Capture the cell that displays the provided text and extract its [x, y] central coordinate. 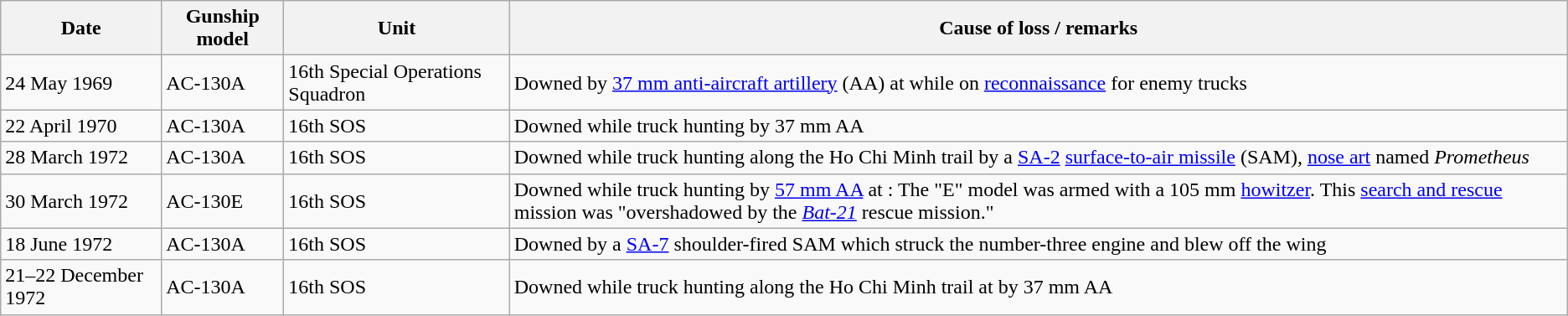
Downed while truck hunting along the Ho Chi Minh trail at by 37 mm AA [1039, 287]
Date [81, 28]
Downed while truck hunting along the Ho Chi Minh trail by a SA-2 surface-to-air missile (SAM), nose art named Prometheus [1039, 158]
Gunship model [223, 28]
Downed by 37 mm anti-aircraft artillery (AA) at while on reconnaissance for enemy trucks [1039, 82]
21–22 December 1972 [81, 287]
16th Special Operations Squadron [397, 82]
28 March 1972 [81, 158]
Cause of loss / remarks [1039, 28]
24 May 1969 [81, 82]
22 April 1970 [81, 126]
30 March 1972 [81, 201]
Downed by a SA-7 shoulder-fired SAM which struck the number-three engine and blew off the wing [1039, 244]
18 June 1972 [81, 244]
Downed while truck hunting by 37 mm AA [1039, 126]
Unit [397, 28]
AC-130E [223, 201]
